Search for the cell housing the specified text and yield its (X, Y) center coordinate. 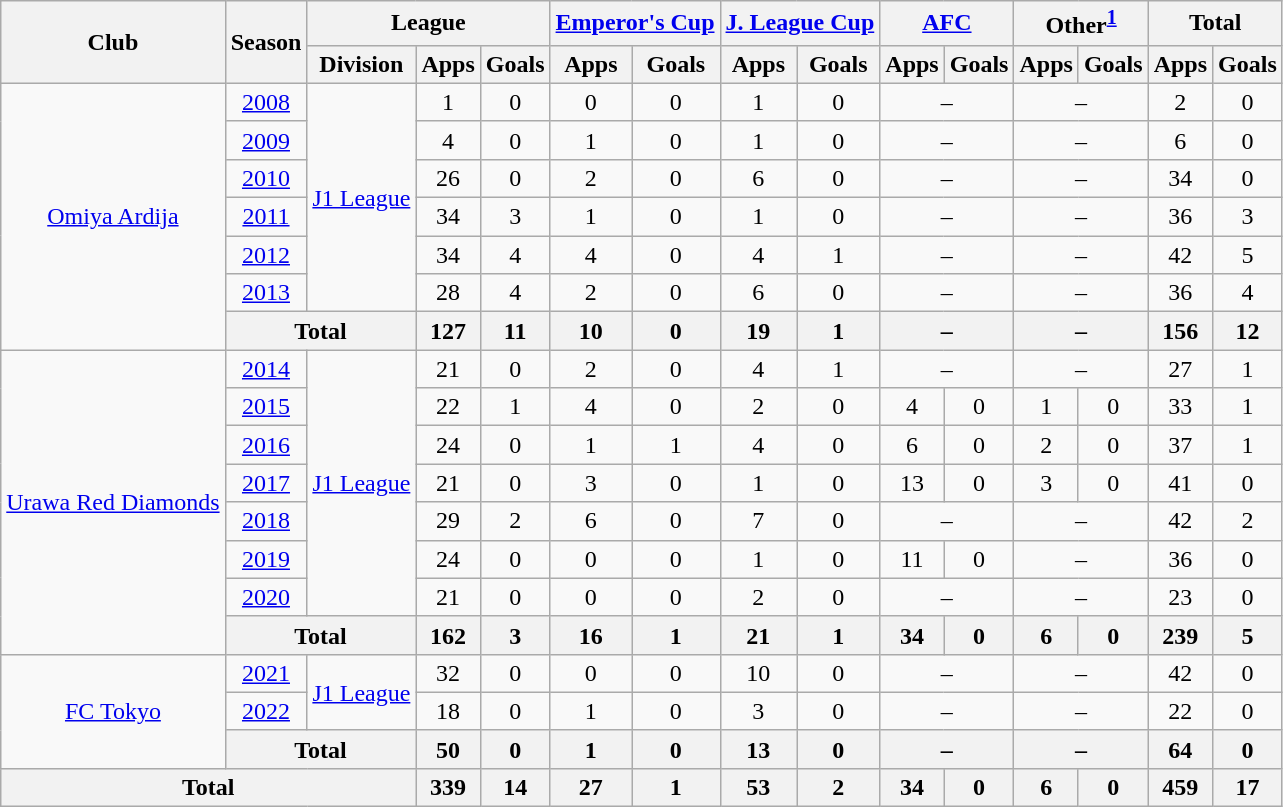
19 (758, 331)
162 (448, 635)
53 (758, 787)
41 (1180, 483)
2021 (266, 673)
50 (448, 749)
16 (591, 635)
2013 (266, 293)
2017 (266, 483)
32 (448, 673)
2020 (266, 597)
2014 (266, 369)
2018 (266, 521)
2015 (266, 407)
2010 (266, 178)
Urawa Red Diamonds (113, 502)
2012 (266, 255)
Division (362, 64)
459 (1180, 787)
AFC (947, 24)
17 (1248, 787)
League (428, 24)
64 (1180, 749)
J. League Cup (800, 24)
2016 (266, 445)
33 (1180, 407)
127 (448, 331)
239 (1180, 635)
12 (1248, 331)
37 (1180, 445)
26 (448, 178)
14 (515, 787)
Season (266, 42)
18 (448, 711)
2011 (266, 217)
7 (758, 521)
2008 (266, 102)
Emperor's Cup (635, 24)
2009 (266, 140)
2019 (266, 559)
2022 (266, 711)
28 (448, 293)
Other1 (1081, 24)
Omiya Ardija (113, 216)
Club (113, 42)
23 (1180, 597)
156 (1180, 331)
29 (448, 521)
339 (448, 787)
FC Tokyo (113, 711)
